Identify which cell holds the provided text, then report its (x, y) central coordinate. 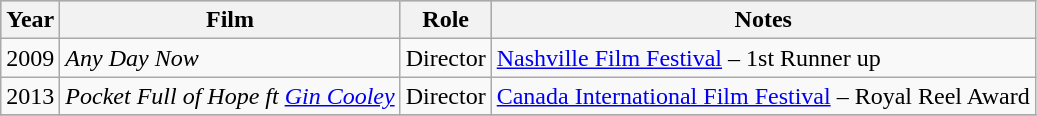
Year (30, 20)
Canada International Film Festival – Royal Reel Award (763, 96)
Notes (763, 20)
Pocket Full of Hope ft Gin Cooley (230, 96)
Nashville Film Festival – 1st Runner up (763, 58)
2013 (30, 96)
Any Day Now (230, 58)
Film (230, 20)
Role (446, 20)
2009 (30, 58)
